From the cell containing the given text, extract its center point as (X, Y) coordinate. 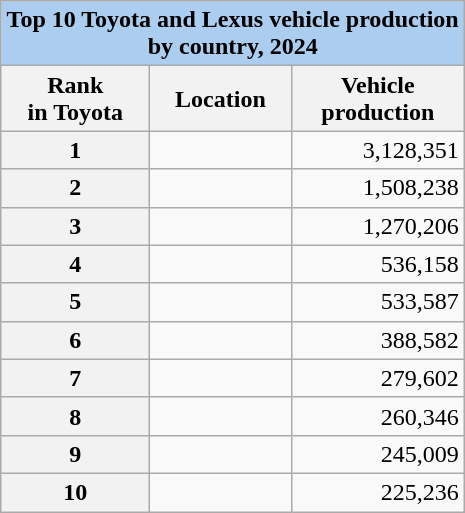
5 (75, 302)
2 (75, 188)
Vehicleproduction (378, 98)
10 (75, 492)
4 (75, 264)
245,009 (378, 454)
536,158 (378, 264)
Top 10 Toyota and Lexus vehicle productionby country, 2024 (232, 34)
225,236 (378, 492)
Rankin Toyota (75, 98)
9 (75, 454)
1 (75, 150)
7 (75, 378)
8 (75, 416)
279,602 (378, 378)
1,270,206 (378, 226)
3 (75, 226)
533,587 (378, 302)
3,128,351 (378, 150)
6 (75, 340)
1,508,238 (378, 188)
Location (220, 98)
260,346 (378, 416)
388,582 (378, 340)
